Return the (X, Y) coordinate for the center point of the cell that contains the specified text.  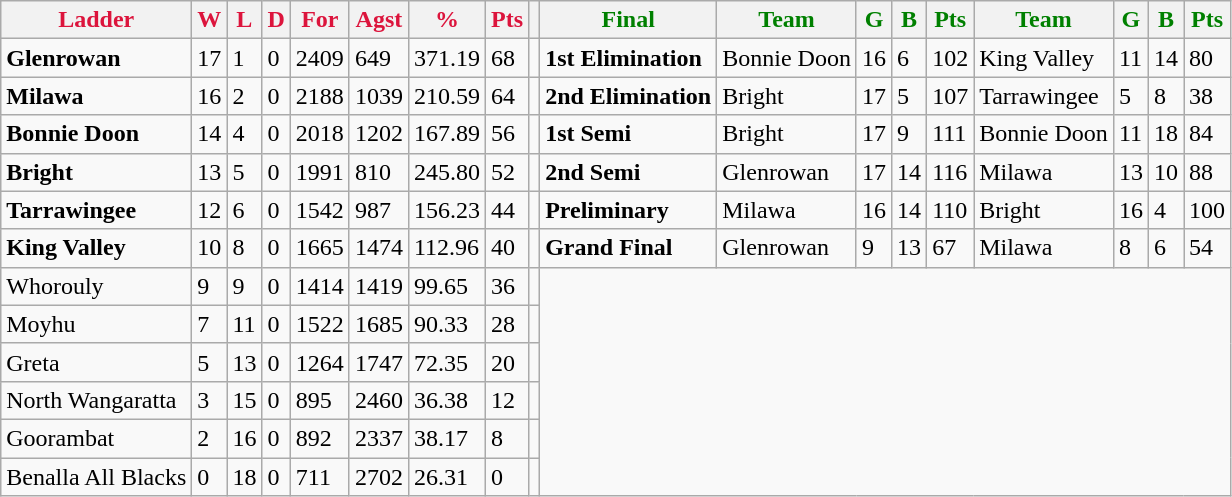
2018 (320, 134)
52 (508, 172)
64 (508, 96)
210.59 (446, 96)
Grand Final (628, 248)
56 (508, 134)
L (244, 20)
40 (508, 248)
90.33 (446, 324)
D (276, 20)
111 (950, 134)
80 (1208, 58)
Benalla All Blacks (96, 477)
North Wangaratta (96, 400)
1039 (378, 96)
38 (1208, 96)
36.38 (446, 400)
1st Elimination (628, 58)
810 (378, 172)
W (210, 20)
100 (1208, 210)
2702 (378, 477)
1st Semi (628, 134)
167.89 (446, 134)
371.19 (446, 58)
38.17 (446, 438)
Greta (96, 362)
1474 (378, 248)
112.96 (446, 248)
107 (950, 96)
2409 (320, 58)
156.23 (446, 210)
2460 (378, 400)
1264 (320, 362)
Goorambat (96, 438)
54 (1208, 248)
2nd Semi (628, 172)
Agst (378, 20)
1419 (378, 286)
1202 (378, 134)
2188 (320, 96)
2nd Elimination (628, 96)
Preliminary (628, 210)
88 (1208, 172)
44 (508, 210)
1685 (378, 324)
7 (210, 324)
72.35 (446, 362)
245.80 (446, 172)
99.65 (446, 286)
110 (950, 210)
Whorouly (96, 286)
116 (950, 172)
For (320, 20)
36 (508, 286)
1542 (320, 210)
15 (244, 400)
1522 (320, 324)
3 (210, 400)
1665 (320, 248)
% (446, 20)
649 (378, 58)
84 (1208, 134)
895 (320, 400)
20 (508, 362)
67 (950, 248)
26.31 (446, 477)
711 (320, 477)
Ladder (96, 20)
1414 (320, 286)
987 (378, 210)
Moyhu (96, 324)
892 (320, 438)
102 (950, 58)
68 (508, 58)
2337 (378, 438)
1 (244, 58)
1747 (378, 362)
1991 (320, 172)
28 (508, 324)
Final (628, 20)
